Capture the cell that displays the provided text and extract its (x, y) central coordinate. 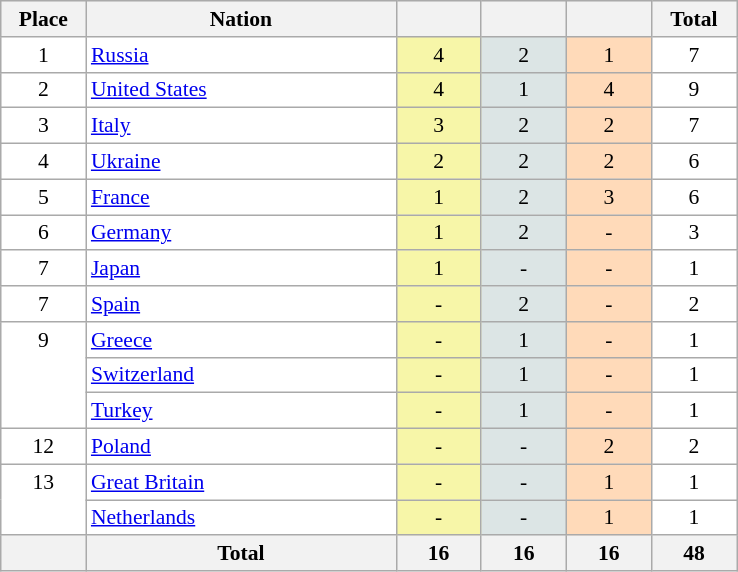
5 (44, 197)
Poland (241, 447)
Greece (241, 340)
Spain (241, 304)
Turkey (241, 411)
12 (44, 447)
Ukraine (241, 162)
Nation (241, 19)
Japan (241, 269)
48 (694, 554)
13 (44, 500)
Netherlands (241, 518)
France (241, 197)
United States (241, 90)
Great Britain (241, 482)
Italy (241, 126)
Germany (241, 233)
Russia (241, 55)
Place (44, 19)
Switzerland (241, 375)
